Find where the given text appears and provide that cell's center as (x, y) coordinate. 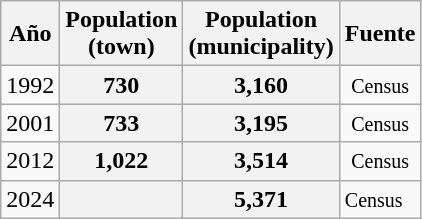
3,160 (261, 85)
3,514 (261, 161)
Population(municipality) (261, 34)
2001 (30, 123)
2024 (30, 199)
Año (30, 34)
2012 (30, 161)
1,022 (122, 161)
733 (122, 123)
Population(town) (122, 34)
730 (122, 85)
Fuente (380, 34)
5,371 (261, 199)
1992 (30, 85)
3,195 (261, 123)
